Pinpoint the cell where the given text exists, returning its (x, y) midpoint coordinate. 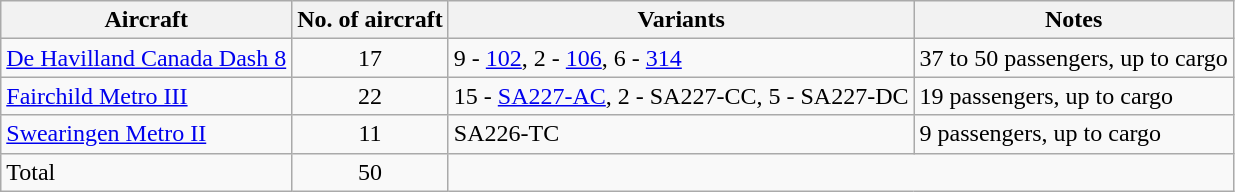
15 - SA227-AC, 2 - SA227-CC, 5 - SA227-DC (681, 96)
9 - 102, 2 - 106, 6 - 314 (681, 58)
19 passengers, up to cargo (1074, 96)
9 passengers, up to cargo (1074, 134)
No. of aircraft (370, 20)
50 (370, 172)
SA226-TC (681, 134)
Variants (681, 20)
22 (370, 96)
De Havilland Canada Dash 8 (146, 58)
17 (370, 58)
Notes (1074, 20)
Aircraft (146, 20)
Fairchild Metro III (146, 96)
11 (370, 134)
37 to 50 passengers, up to cargo (1074, 58)
Swearingen Metro II (146, 134)
Total (146, 172)
